Identify which cell holds the provided text, then report its [X, Y] central coordinate. 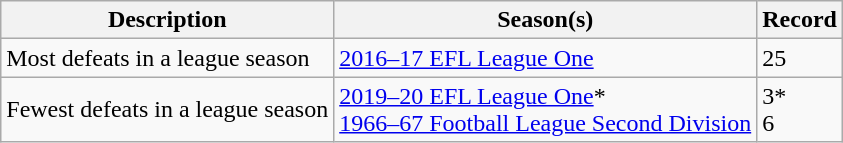
2016–17 EFL League One [546, 58]
Fewest defeats in a league season [168, 110]
Season(s) [546, 20]
3*6 [800, 110]
25 [800, 58]
Description [168, 20]
2019–20 EFL League One*1966–67 Football League Second Division [546, 110]
Most defeats in a league season [168, 58]
Record [800, 20]
